Search for the cell housing the specified text and yield its [x, y] center coordinate. 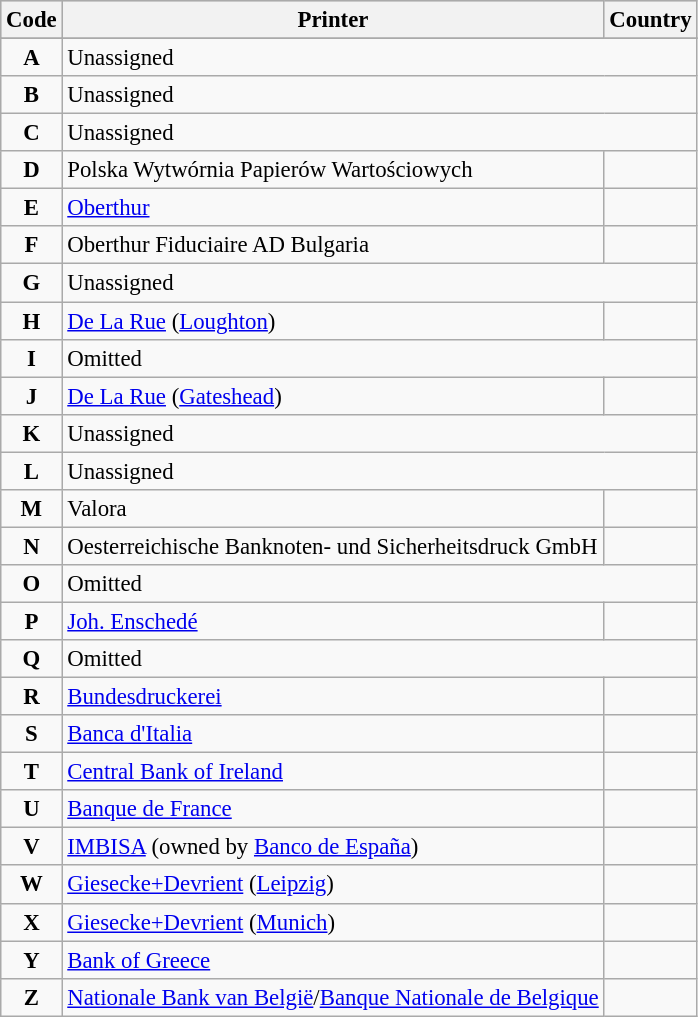
Y [32, 960]
Nationale Bank van België/Banque Nationale de Belgique [333, 997]
Oberthur [333, 208]
N [32, 546]
F [32, 245]
B [32, 95]
Q [32, 659]
O [32, 584]
Central Bank of Ireland [333, 772]
IMBISA (owned by Banco de España) [333, 847]
K [32, 433]
C [32, 133]
Printer [333, 20]
P [32, 621]
E [32, 208]
G [32, 283]
Oberthur Fiduciaire AD Bulgaria [333, 245]
L [32, 471]
T [32, 772]
W [32, 885]
Banca d'Italia [333, 734]
X [32, 922]
U [32, 809]
M [32, 509]
Valora [333, 509]
V [32, 847]
R [32, 697]
Polska Wytwórnia Papierów Wartościowych [333, 170]
Giesecke+Devrient (Leipzig) [333, 885]
A [32, 58]
Z [32, 997]
Banque de France [333, 809]
Joh. Enschedé [333, 621]
Code [32, 20]
Giesecke+Devrient (Munich) [333, 922]
I [32, 358]
Oesterreichische Banknoten‐ und Sicherheitsdruck GmbH [333, 546]
J [32, 396]
D [32, 170]
Bundesdruckerei [333, 697]
S [32, 734]
H [32, 321]
Bank of Greece [333, 960]
De La Rue (Loughton) [333, 321]
De La Rue (Gateshead) [333, 396]
Country [650, 20]
